For the text-containing cell, return its midpoint in (x, y) coordinate format. 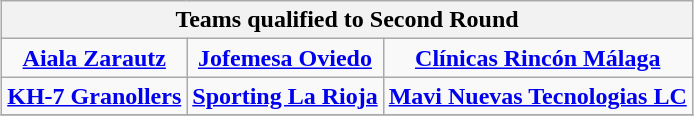
Clínicas Rincón Málaga (538, 58)
Teams qualified to Second Round (348, 20)
Aiala Zarautz (94, 58)
Mavi Nuevas Tecnologias LC (538, 96)
Jofemesa Oviedo (285, 58)
KH-7 Granollers (94, 96)
Sporting La Rioja (285, 96)
